From the cell containing the given text, extract its center point as (X, Y) coordinate. 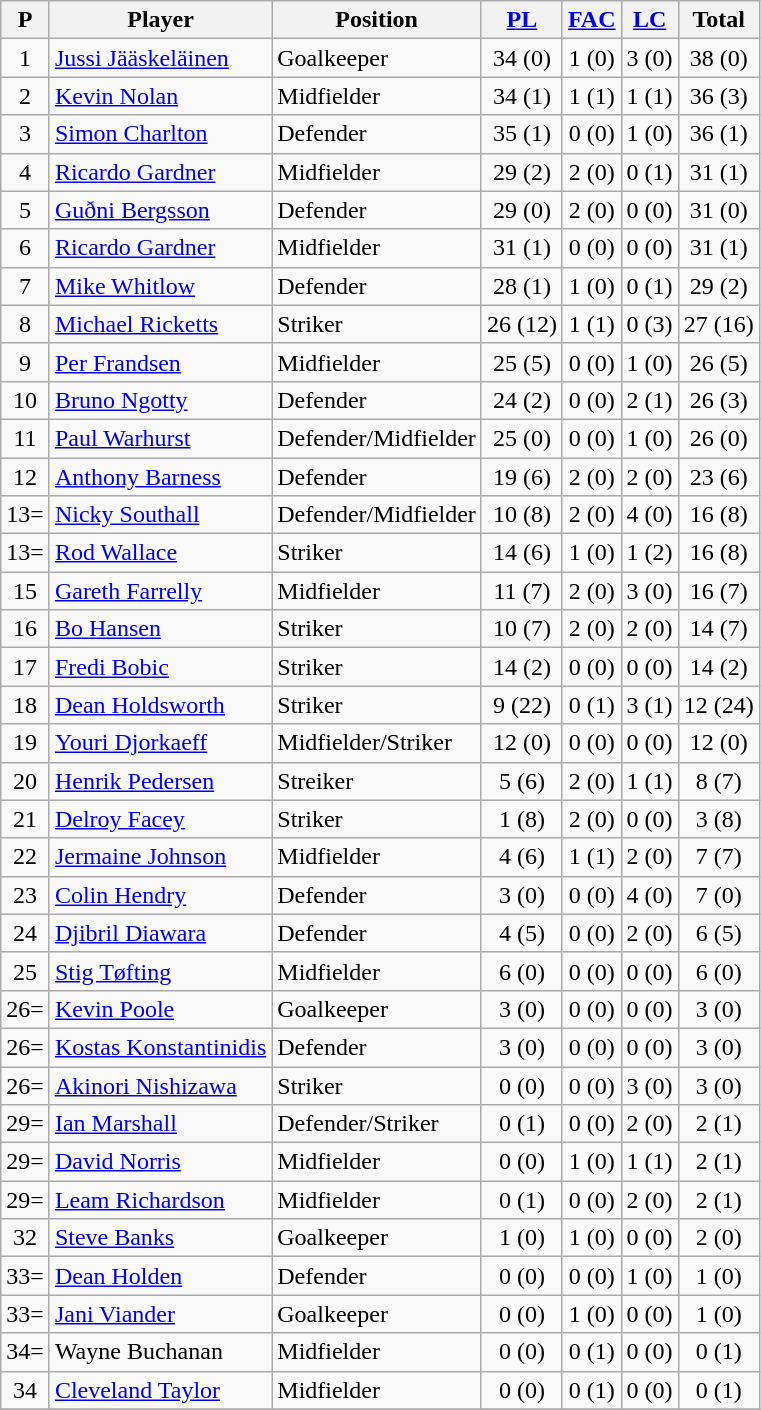
Streiker (377, 781)
24 (2) (522, 400)
8 (7) (718, 781)
17 (26, 667)
6 (26, 248)
21 (26, 819)
Jani Viander (160, 1314)
Kostas Konstantinidis (160, 1047)
3 (26, 134)
Player (160, 20)
10 (26, 400)
36 (3) (718, 96)
9 (22) (522, 705)
8 (26, 324)
FAC (592, 20)
Stig Tøfting (160, 971)
10 (7) (522, 629)
Kevin Nolan (160, 96)
1 (26, 58)
Midfielder/Striker (377, 743)
22 (26, 857)
Colin Hendry (160, 895)
19 (26, 743)
4 (6) (522, 857)
25 (0) (522, 438)
34 (0) (522, 58)
26 (5) (718, 362)
4 (26, 172)
1 (8) (522, 819)
Per Frandsen (160, 362)
Simon Charlton (160, 134)
Dean Holdsworth (160, 705)
6 (5) (718, 933)
7 (7) (718, 857)
34 (26, 1390)
Jussi Jääskeläinen (160, 58)
Michael Ricketts (160, 324)
26 (3) (718, 400)
Gareth Farrelly (160, 591)
12 (24) (718, 705)
Rod Wallace (160, 553)
3 (1) (650, 705)
15 (26, 591)
Leam Richardson (160, 1200)
7 (0) (718, 895)
23 (26, 895)
David Norris (160, 1162)
Steve Banks (160, 1238)
Dean Holden (160, 1276)
Defender/Striker (377, 1124)
Henrik Pedersen (160, 781)
26 (0) (718, 438)
14 (6) (522, 553)
Paul Warhurst (160, 438)
Jermaine Johnson (160, 857)
PL (522, 20)
20 (26, 781)
Mike Whitlow (160, 286)
Total (718, 20)
Wayne Buchanan (160, 1352)
Guðni Bergsson (160, 210)
19 (6) (522, 477)
5 (26, 210)
38 (0) (718, 58)
11 (26, 438)
31 (0) (718, 210)
5 (6) (522, 781)
14 (7) (718, 629)
4 (5) (522, 933)
Bruno Ngotty (160, 400)
25 (5) (522, 362)
Ian Marshall (160, 1124)
LC (650, 20)
35 (1) (522, 134)
12 (26, 477)
32 (26, 1238)
10 (8) (522, 515)
Djibril Diawara (160, 933)
Youri Djorkaeff (160, 743)
27 (16) (718, 324)
36 (1) (718, 134)
16 (7) (718, 591)
Fredi Bobic (160, 667)
Delroy Facey (160, 819)
16 (26, 629)
3 (8) (718, 819)
0 (3) (650, 324)
26 (12) (522, 324)
23 (6) (718, 477)
2 (26, 96)
P (26, 20)
Kevin Poole (160, 1009)
34 (1) (522, 96)
Bo Hansen (160, 629)
9 (26, 362)
Cleveland Taylor (160, 1390)
29 (0) (522, 210)
Anthony Barness (160, 477)
Position (377, 20)
Nicky Southall (160, 515)
34= (26, 1352)
25 (26, 971)
Akinori Nishizawa (160, 1085)
28 (1) (522, 286)
7 (26, 286)
18 (26, 705)
1 (2) (650, 553)
11 (7) (522, 591)
24 (26, 933)
